Pinpoint the cell where the given text exists, returning its (X, Y) midpoint coordinate. 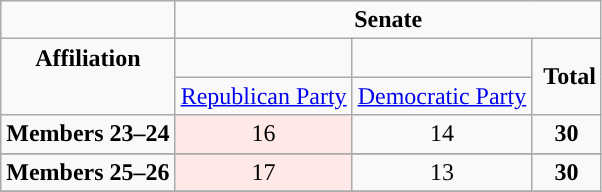
16 (264, 134)
17 (264, 172)
14 (442, 134)
Senate (388, 20)
13 (442, 172)
Democratic Party (442, 96)
Members 25–26 (88, 172)
Affiliation (88, 77)
Members 23–24 (88, 134)
Total (567, 77)
Republican Party (264, 96)
